Return the (X, Y) coordinate for the center point of the cell that contains the specified text.  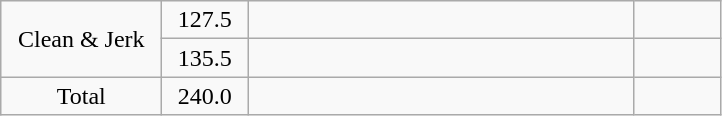
127.5 (205, 20)
Clean & Jerk (82, 39)
Total (82, 96)
240.0 (205, 96)
135.5 (205, 58)
